Identify which cell holds the provided text, then report its [x, y] central coordinate. 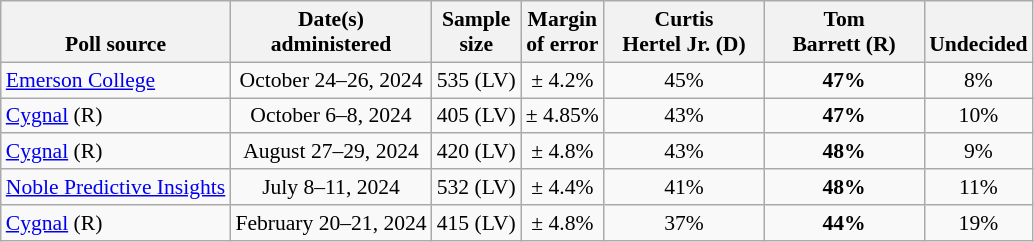
Marginof error [562, 32]
11% [978, 187]
± 4.85% [562, 116]
45% [684, 80]
Noble Predictive Insights [116, 187]
44% [844, 223]
October 6–8, 2024 [330, 116]
Date(s)administered [330, 32]
535 (LV) [476, 80]
532 (LV) [476, 187]
10% [978, 116]
8% [978, 80]
TomBarrett (R) [844, 32]
Emerson College [116, 80]
August 27–29, 2024 [330, 152]
CurtisHertel Jr. (D) [684, 32]
420 (LV) [476, 152]
41% [684, 187]
Samplesize [476, 32]
July 8–11, 2024 [330, 187]
± 4.4% [562, 187]
19% [978, 223]
9% [978, 152]
± 4.2% [562, 80]
405 (LV) [476, 116]
February 20–21, 2024 [330, 223]
37% [684, 223]
October 24–26, 2024 [330, 80]
415 (LV) [476, 223]
Undecided [978, 32]
Poll source [116, 32]
